Identify which cell holds the provided text, then report its [X, Y] central coordinate. 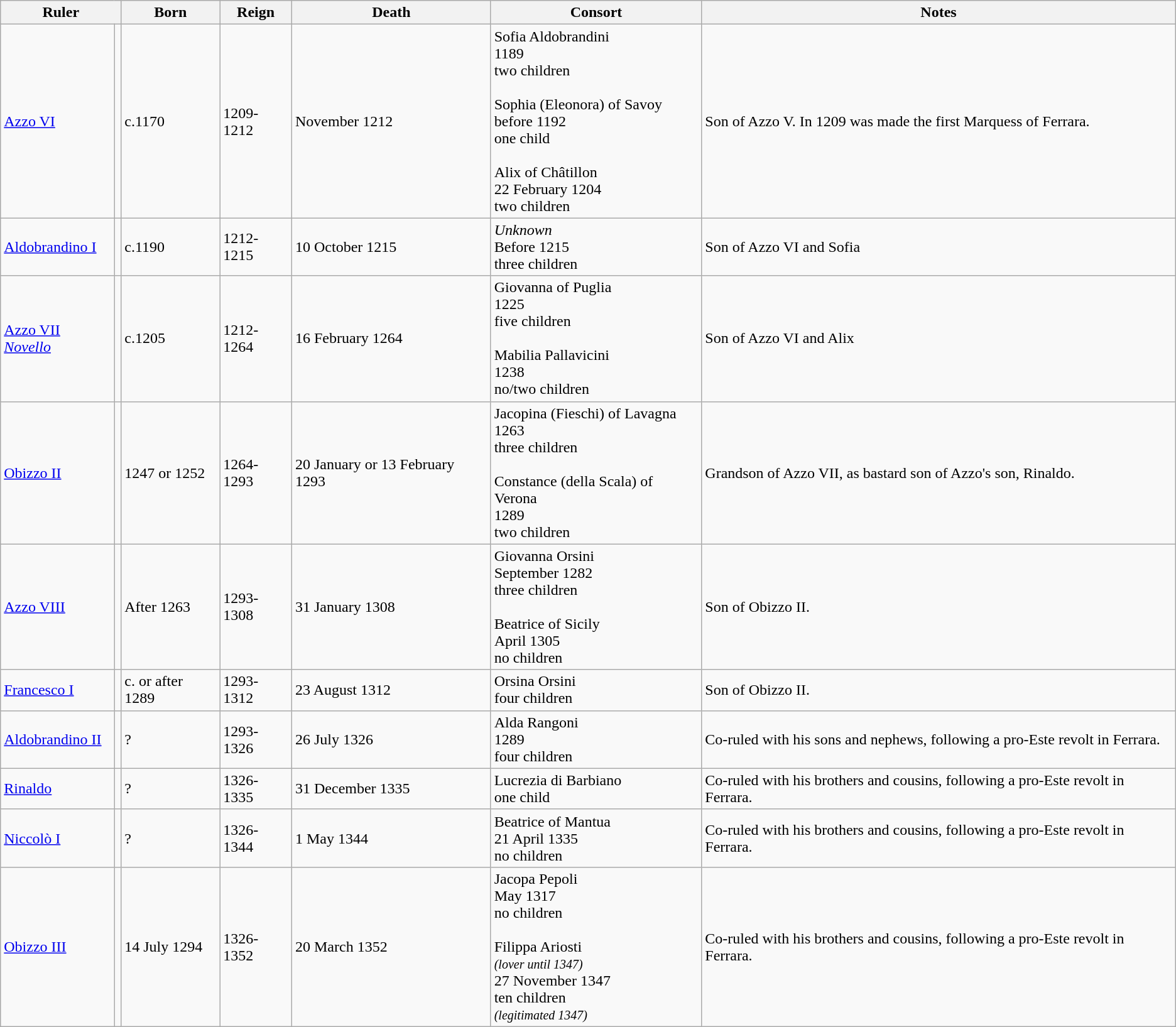
Obizzo II [58, 472]
Jacopa PepoliMay 1317no childrenFilippa Ariosti(lover until 1347)27 November 1347ten children(legitimated 1347) [596, 947]
Born [171, 13]
Rinaldo [58, 789]
Azzo VII Novello [58, 339]
c. or after 1289 [171, 690]
Alda Rangoni1289four children [596, 739]
Niccolò I [58, 838]
1326-1335 [256, 789]
1212-1264 [256, 339]
Reign [256, 13]
Sofia Aldobrandini1189two childrenSophia (Eleonora) of Savoybefore 1192one childAlix of Châtillon22 February 1204two children [596, 121]
1326-1344 [256, 838]
Jacopina (Fieschi) of Lavagna1263three childrenConstance (della Scala) of Verona1289two children [596, 472]
26 July 1326 [391, 739]
31 December 1335 [391, 789]
Azzo VI [58, 121]
1264-1293 [256, 472]
1209-1212 [256, 121]
10 October 1215 [391, 247]
After 1263 [171, 607]
UnknownBefore 1215three children [596, 247]
1293-1326 [256, 739]
Beatrice of Mantua21 April 1335no children [596, 838]
Son of Azzo V. In 1209 was made the first Marquess of Ferrara. [939, 121]
23 August 1312 [391, 690]
16 February 1264 [391, 339]
20 March 1352 [391, 947]
31 January 1308 [391, 607]
Death [391, 13]
Obizzo III [58, 947]
Francesco I [58, 690]
Giovanna of Puglia1225five childrenMabilia Pallavicini1238no/two children [596, 339]
Notes [939, 13]
Grandson of Azzo VII, as bastard son of Azzo's son, Rinaldo. [939, 472]
Azzo VIII [58, 607]
Ruler [61, 13]
Orsina Orsinifour children [596, 690]
c.1205 [171, 339]
Son of Azzo VI and Sofia [939, 247]
c.1190 [171, 247]
1 May 1344 [391, 838]
1293-1308 [256, 607]
Consort [596, 13]
1293-1312 [256, 690]
Giovanna OrsiniSeptember 1282three childrenBeatrice of SicilyApril 1305no children [596, 607]
November 1212 [391, 121]
14 July 1294 [171, 947]
1326-1352 [256, 947]
Aldobrandino II [58, 739]
Lucrezia di Barbianoone child [596, 789]
20 January or 13 February 1293 [391, 472]
1212-1215 [256, 247]
Son of Azzo VI and Alix [939, 339]
1247 or 1252 [171, 472]
Co-ruled with his sons and nephews, following a pro-Este revolt in Ferrara. [939, 739]
Aldobrandino I [58, 247]
c.1170 [171, 121]
